Determine the [X, Y] coordinate at the center of the cell enclosing the given text.  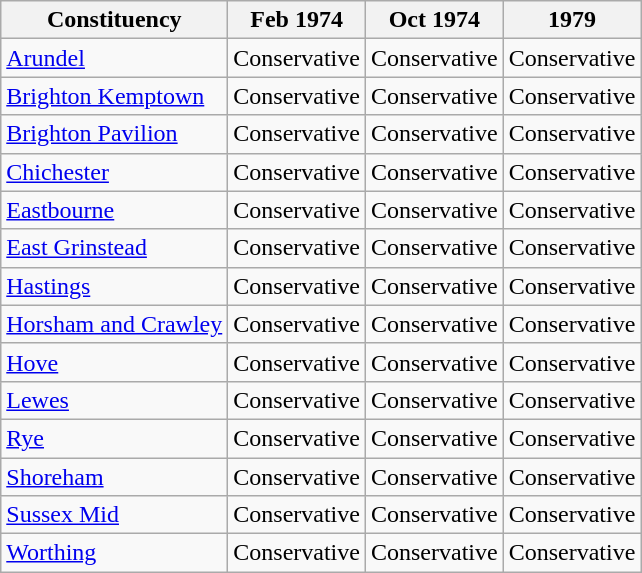
Feb 1974 [297, 20]
Rye [114, 438]
Shoreham [114, 477]
Hove [114, 362]
Brighton Kemptown [114, 96]
Lewes [114, 400]
Brighton Pavilion [114, 134]
East Grinstead [114, 248]
Eastbourne [114, 210]
Oct 1974 [434, 20]
Chichester [114, 172]
Horsham and Crawley [114, 324]
Constituency [114, 20]
Arundel [114, 58]
Hastings [114, 286]
1979 [572, 20]
Worthing [114, 553]
Sussex Mid [114, 515]
